Scan for the cell matching the given text and deliver its [x, y] coordinate at center. 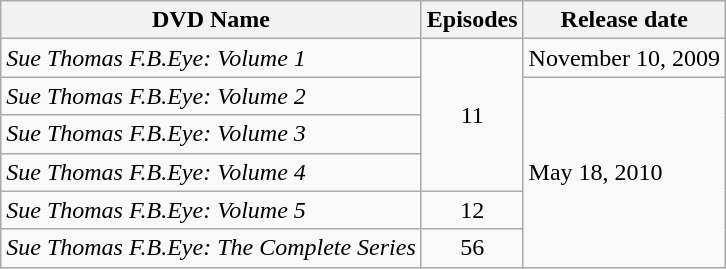
Sue Thomas F.B.Eye: Volume 1 [212, 58]
Sue Thomas F.B.Eye: Volume 2 [212, 96]
56 [472, 248]
November 10, 2009 [624, 58]
Episodes [472, 20]
12 [472, 210]
DVD Name [212, 20]
Sue Thomas F.B.Eye: Volume 3 [212, 134]
Sue Thomas F.B.Eye: Volume 5 [212, 210]
May 18, 2010 [624, 172]
11 [472, 115]
Release date [624, 20]
Sue Thomas F.B.Eye: The Complete Series [212, 248]
Sue Thomas F.B.Eye: Volume 4 [212, 172]
